For the text-containing cell, return its midpoint in (x, y) coordinate format. 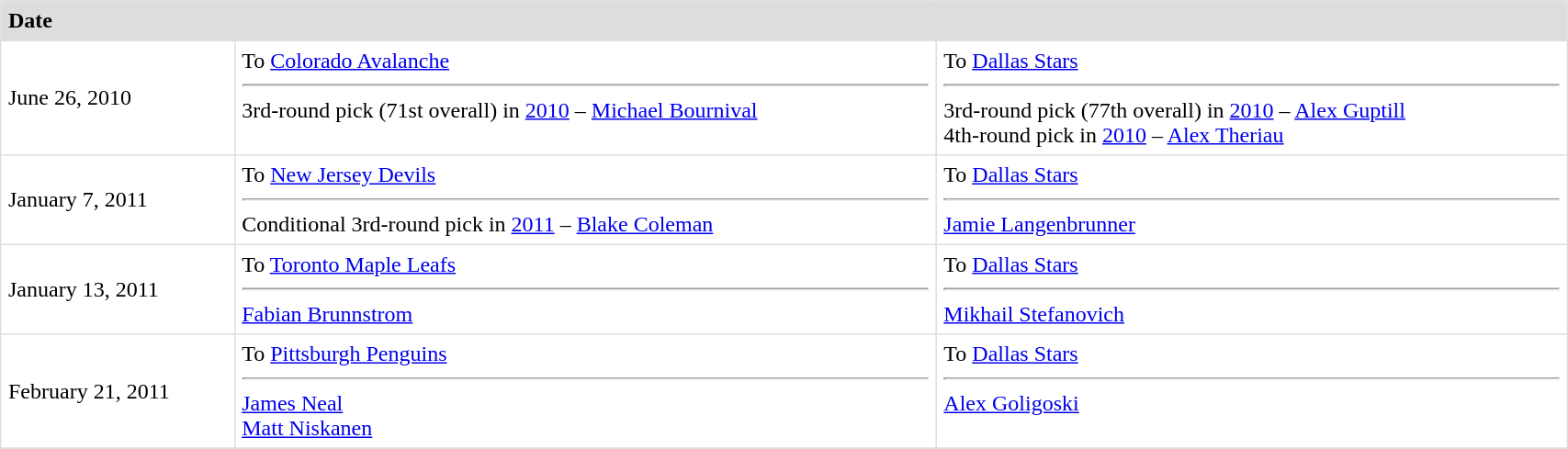
To Toronto Maple Leafs Fabian Brunnstrom (585, 289)
June 26, 2010 (118, 97)
To Dallas Stars 3rd-round pick (77th overall) in 2010 – Alex Guptill4th-round pick in 2010 – Alex Theriau (1251, 97)
Date (118, 21)
February 21, 2011 (118, 391)
To Dallas Stars Mikhail Stefanovich (1251, 289)
January 13, 2011 (118, 289)
January 7, 2011 (118, 200)
To Colorado Avalanche 3rd-round pick (71st overall) in 2010 – Michael Bournival (585, 97)
To Dallas Stars Alex Goligoski (1251, 391)
To Pittsburgh Penguins James NealMatt Niskanen (585, 391)
To New Jersey Devils Conditional 3rd-round pick in 2011 – Blake Coleman (585, 200)
To Dallas Stars Jamie Langenbrunner (1251, 200)
